Return the (x, y) coordinate for the center point of the cell that contains the specified text.  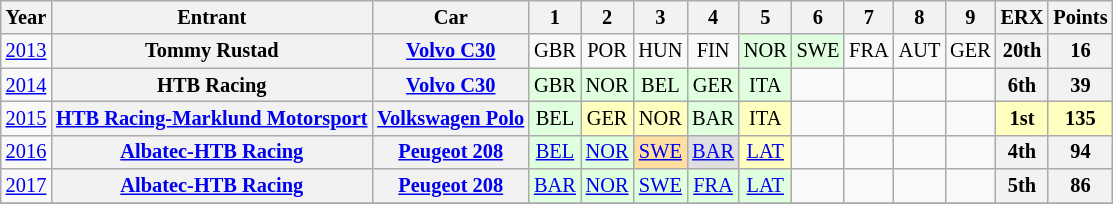
Entrant (212, 17)
5th (1022, 186)
5 (766, 17)
HTB Racing (212, 85)
POR (608, 51)
94 (1080, 152)
ERX (1022, 17)
6 (818, 17)
6th (1022, 85)
AUT (920, 51)
HTB Racing-Marklund Motorsport (212, 118)
8 (920, 17)
4th (1022, 152)
Tommy Rustad (212, 51)
86 (1080, 186)
20th (1022, 51)
2017 (26, 186)
1st (1022, 118)
9 (970, 17)
3 (660, 17)
Points (1080, 17)
Car (450, 17)
7 (868, 17)
1 (555, 17)
2015 (26, 118)
Volkswagen Polo (450, 118)
16 (1080, 51)
2 (608, 17)
FIN (713, 51)
4 (713, 17)
135 (1080, 118)
39 (1080, 85)
2016 (26, 152)
2014 (26, 85)
Year (26, 17)
2013 (26, 51)
HUN (660, 51)
